For the text-containing cell, return its midpoint in [x, y] coordinate format. 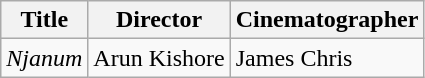
Arun Kishore [159, 58]
Director [159, 20]
Njanum [44, 58]
Cinematographer [327, 20]
Title [44, 20]
James Chris [327, 58]
